Pinpoint the cell where the given text exists, returning its [X, Y] midpoint coordinate. 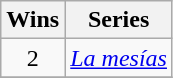
Series [119, 20]
2 [33, 58]
La mesías [119, 58]
Wins [33, 20]
